Capture the cell that displays the provided text and extract its [x, y] central coordinate. 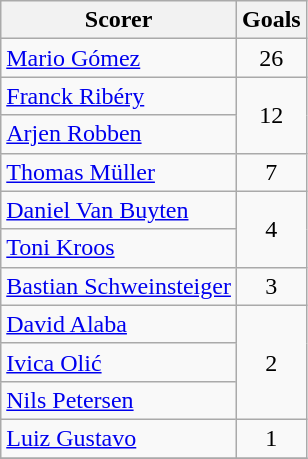
Franck Ribéry [119, 96]
2 [271, 362]
1 [271, 438]
3 [271, 286]
Ivica Olić [119, 362]
12 [271, 115]
Thomas Müller [119, 172]
Daniel Van Buyten [119, 210]
Toni Kroos [119, 248]
4 [271, 229]
Nils Petersen [119, 400]
Mario Gómez [119, 58]
Scorer [119, 20]
Arjen Robben [119, 134]
7 [271, 172]
26 [271, 58]
Bastian Schweinsteiger [119, 286]
Luiz Gustavo [119, 438]
Goals [271, 20]
David Alaba [119, 324]
